Identify which cell holds the provided text, then report its [x, y] central coordinate. 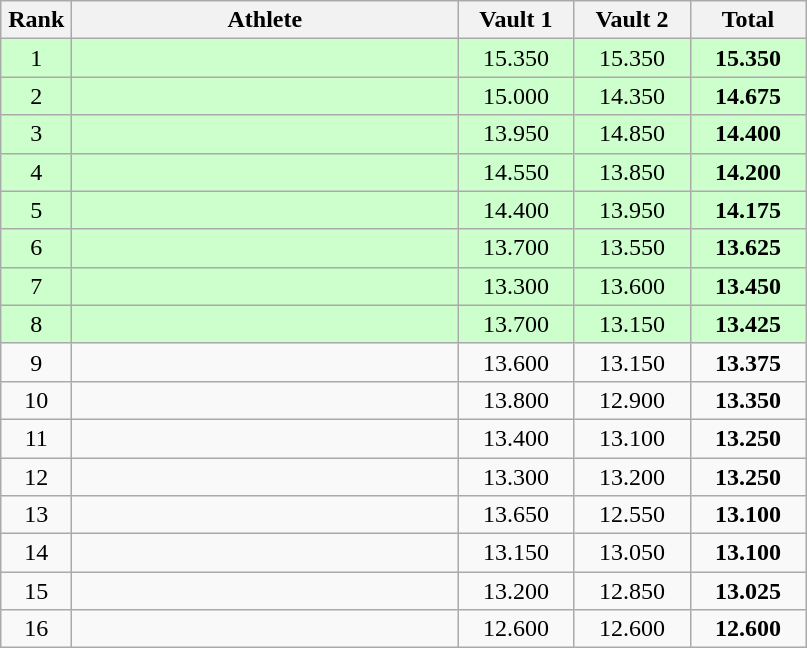
Athlete [265, 20]
13.425 [748, 324]
13.850 [632, 172]
11 [36, 438]
14.200 [748, 172]
15.000 [516, 96]
14.850 [632, 134]
9 [36, 362]
8 [36, 324]
14.550 [516, 172]
Vault 2 [632, 20]
12 [36, 477]
13.800 [516, 400]
2 [36, 96]
13.350 [748, 400]
13.625 [748, 248]
13.550 [632, 248]
13 [36, 515]
4 [36, 172]
15 [36, 591]
13.025 [748, 591]
1 [36, 58]
13.650 [516, 515]
Total [748, 20]
16 [36, 629]
12.850 [632, 591]
14.675 [748, 96]
10 [36, 400]
Rank [36, 20]
3 [36, 134]
13.450 [748, 286]
14.175 [748, 210]
14.350 [632, 96]
14 [36, 553]
5 [36, 210]
13.400 [516, 438]
13.050 [632, 553]
12.900 [632, 400]
Vault 1 [516, 20]
13.375 [748, 362]
12.550 [632, 515]
7 [36, 286]
6 [36, 248]
